Capture the cell that displays the provided text and extract its (X, Y) central coordinate. 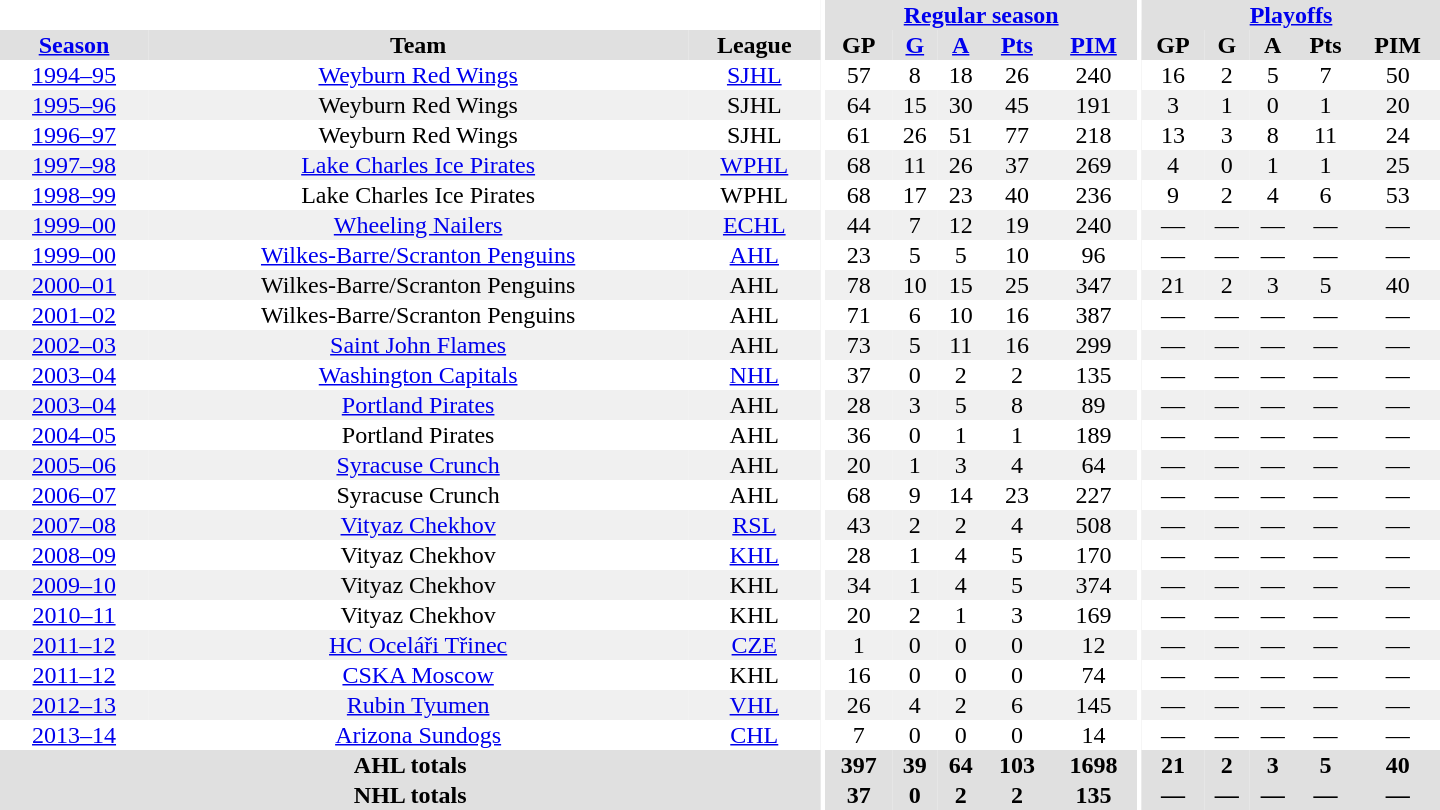
78 (858, 285)
13 (1173, 135)
Wheeling Nailers (418, 225)
2001–02 (74, 315)
96 (1094, 255)
CZE (754, 645)
17 (915, 195)
2000–01 (74, 285)
RSL (754, 525)
AHL totals (410, 765)
34 (858, 585)
103 (1017, 765)
43 (858, 525)
508 (1094, 525)
1994–95 (74, 75)
2007–08 (74, 525)
CSKA Moscow (418, 675)
2005–06 (74, 465)
1997–98 (74, 165)
2013–14 (74, 735)
299 (1094, 345)
2004–05 (74, 435)
2010–11 (74, 615)
NHL totals (410, 795)
HC Oceláři Třinec (418, 645)
NHL (754, 375)
League (754, 45)
18 (961, 75)
1698 (1094, 765)
45 (1017, 105)
2006–07 (74, 495)
Rubin Tyumen (418, 705)
44 (858, 225)
145 (1094, 705)
61 (858, 135)
218 (1094, 135)
Arizona Sundogs (418, 735)
Regular season (980, 15)
Saint John Flames (418, 345)
Team (418, 45)
2012–13 (74, 705)
347 (1094, 285)
53 (1398, 195)
36 (858, 435)
189 (1094, 435)
1995–96 (74, 105)
VHL (754, 705)
2009–10 (74, 585)
39 (915, 765)
Washington Capitals (418, 375)
2002–03 (74, 345)
74 (1094, 675)
30 (961, 105)
CHL (754, 735)
51 (961, 135)
397 (858, 765)
374 (1094, 585)
387 (1094, 315)
169 (1094, 615)
50 (1398, 75)
191 (1094, 105)
1998–99 (74, 195)
57 (858, 75)
73 (858, 345)
89 (1094, 405)
269 (1094, 165)
19 (1017, 225)
ECHL (754, 225)
1996–97 (74, 135)
2008–09 (74, 555)
227 (1094, 495)
170 (1094, 555)
71 (858, 315)
Season (74, 45)
77 (1017, 135)
Playoffs (1291, 15)
24 (1398, 135)
236 (1094, 195)
